Scan for the cell matching the given text and deliver its (X, Y) coordinate at center. 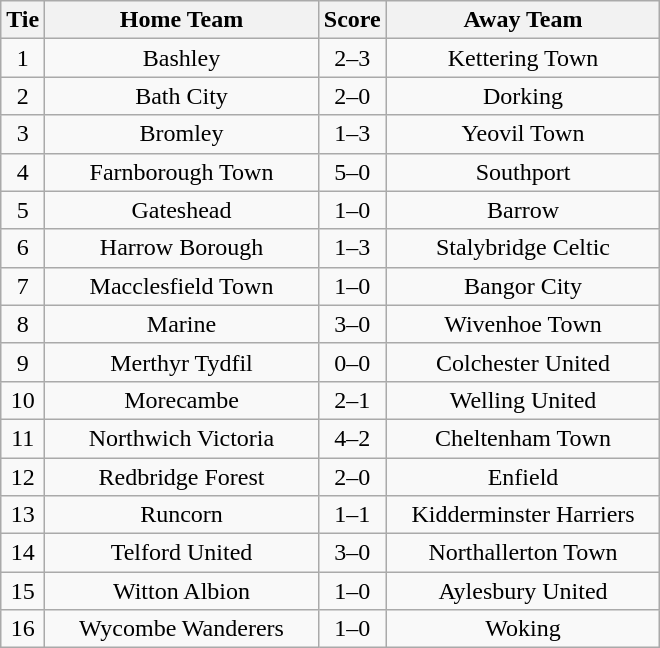
Yeovil Town (523, 134)
Merthyr Tydfil (182, 362)
Farnborough Town (182, 172)
Dorking (523, 96)
2–1 (352, 400)
Morecambe (182, 400)
1–1 (352, 515)
7 (23, 286)
3 (23, 134)
Bangor City (523, 286)
Kettering Town (523, 58)
16 (23, 629)
Cheltenham Town (523, 438)
Telford United (182, 553)
Redbridge Forest (182, 477)
Score (352, 20)
Colchester United (523, 362)
Tie (23, 20)
Home Team (182, 20)
Southport (523, 172)
14 (23, 553)
12 (23, 477)
Witton Albion (182, 591)
Welling United (523, 400)
9 (23, 362)
6 (23, 248)
Marine (182, 324)
1 (23, 58)
Northwich Victoria (182, 438)
2–3 (352, 58)
4 (23, 172)
Gateshead (182, 210)
Enfield (523, 477)
Stalybridge Celtic (523, 248)
Away Team (523, 20)
Wivenhoe Town (523, 324)
Bashley (182, 58)
5 (23, 210)
2 (23, 96)
0–0 (352, 362)
13 (23, 515)
5–0 (352, 172)
Bath City (182, 96)
4–2 (352, 438)
15 (23, 591)
Barrow (523, 210)
Wycombe Wanderers (182, 629)
Woking (523, 629)
Bromley (182, 134)
8 (23, 324)
Northallerton Town (523, 553)
Aylesbury United (523, 591)
Macclesfield Town (182, 286)
11 (23, 438)
10 (23, 400)
Kidderminster Harriers (523, 515)
Runcorn (182, 515)
Harrow Borough (182, 248)
